Return the (x, y) coordinate for the center point of the cell that contains the specified text.  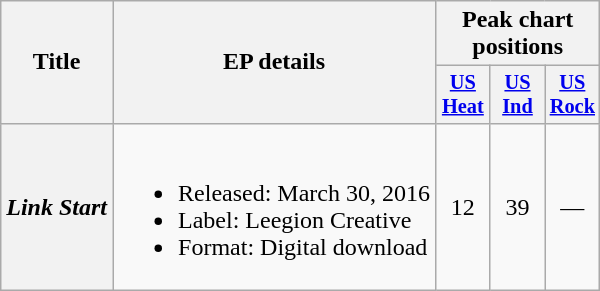
Peak chart positions (518, 34)
Released: March 30, 2016Label: Leegion CreativeFormat: Digital download (274, 206)
— (572, 206)
Title (57, 62)
39 (518, 206)
US Ind (518, 95)
EP details (274, 62)
Link Start (57, 206)
US Heat (464, 95)
12 (464, 206)
US Rock (572, 95)
